Return (X, Y) of the center of cell containing provided text 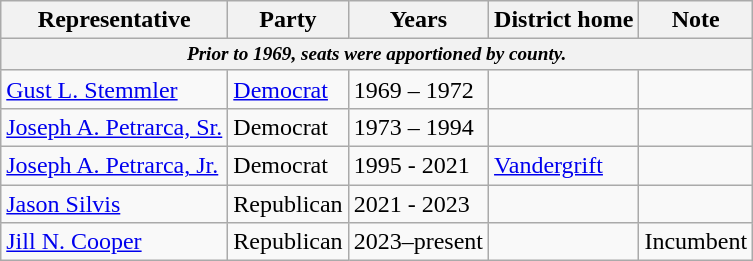
Party (288, 20)
Prior to 1969, seats were apportioned by county. (377, 55)
1969 – 1972 (418, 89)
Years (418, 20)
2021 - 2023 (418, 204)
2023–present (418, 242)
District home (564, 20)
Incumbent (696, 242)
Note (696, 20)
Representative (114, 20)
Joseph A. Petrarca, Sr. (114, 128)
Gust L. Stemmler (114, 89)
1973 – 1994 (418, 128)
1995 - 2021 (418, 166)
Joseph A. Petrarca, Jr. (114, 166)
Jason Silvis (114, 204)
Vandergrift (564, 166)
Jill N. Cooper (114, 242)
